Determine the [x, y] coordinate at the center of the cell enclosing the given text.  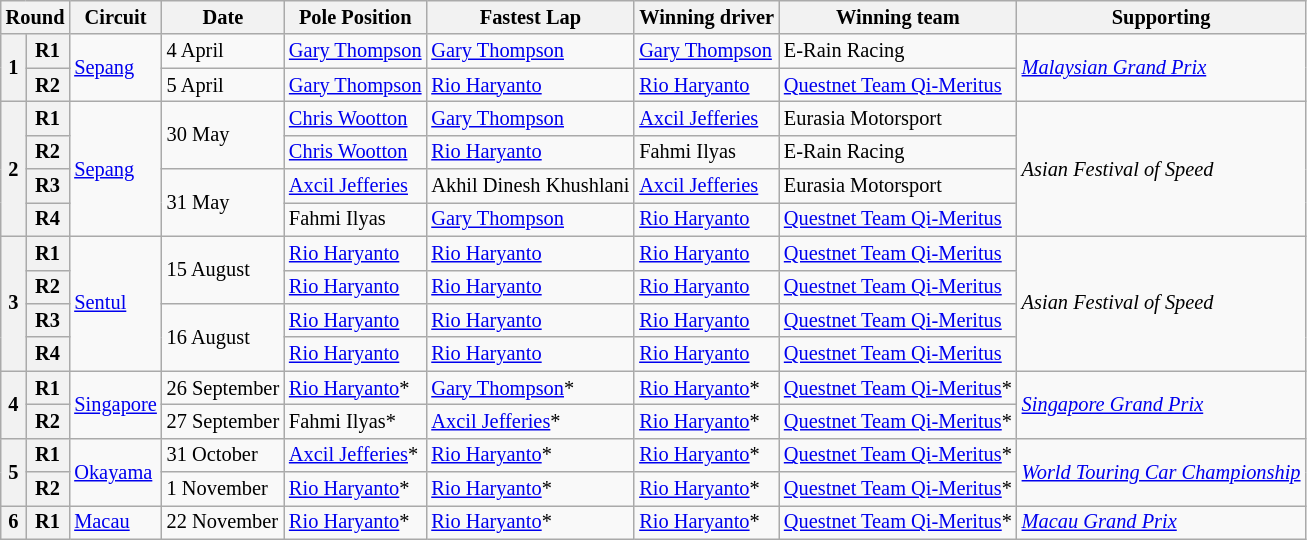
4 [14, 404]
Fastest Lap [530, 17]
Malaysian Grand Prix [1162, 68]
Okayama [115, 472]
World Touring Car Championship [1162, 472]
1 [14, 68]
Round [36, 17]
26 September [223, 388]
31 May [223, 202]
Fahmi Ilyas* [355, 421]
30 May [223, 134]
16 August [223, 336]
1 November [223, 489]
Macau Grand Prix [1162, 522]
Supporting [1162, 17]
15 August [223, 270]
5 April [223, 85]
31 October [223, 455]
Winning driver [706, 17]
3 [14, 304]
27 September [223, 421]
Pole Position [355, 17]
5 [14, 472]
6 [14, 522]
Circuit [115, 17]
Singapore [115, 404]
Winning team [898, 17]
2 [14, 168]
Singapore Grand Prix [1162, 404]
4 April [223, 51]
Akhil Dinesh Khushlani [530, 186]
Sentul [115, 304]
Macau [115, 522]
Date [223, 17]
22 November [223, 522]
Gary Thompson* [530, 388]
